Return the (X, Y) coordinate for the center point of the cell that contains the specified text.  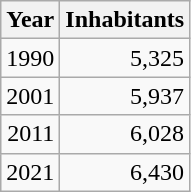
Year (30, 20)
2011 (30, 134)
6,430 (125, 172)
5,937 (125, 96)
Inhabitants (125, 20)
5,325 (125, 58)
2001 (30, 96)
2021 (30, 172)
1990 (30, 58)
6,028 (125, 134)
